Pinpoint the cell where the given text exists, returning its [x, y] midpoint coordinate. 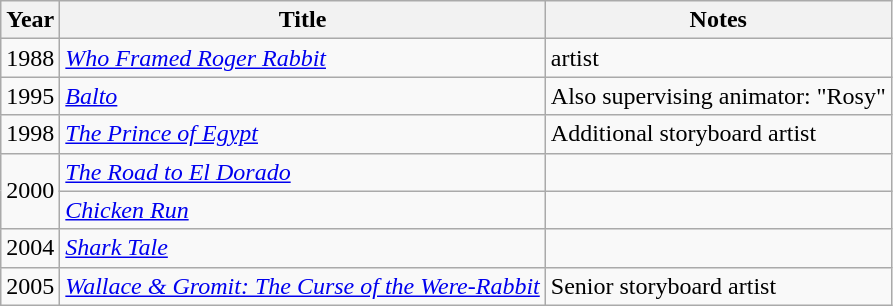
2004 [30, 248]
Wallace & Gromit: The Curse of the Were-Rabbit [302, 286]
Chicken Run [302, 210]
The Prince of Egypt [302, 134]
Year [30, 20]
1995 [30, 96]
2005 [30, 286]
Who Framed Roger Rabbit [302, 58]
Senior storyboard artist [718, 286]
2000 [30, 191]
artist [718, 58]
Title [302, 20]
Notes [718, 20]
Also supervising animator: "Rosy" [718, 96]
1998 [30, 134]
1988 [30, 58]
Balto [302, 96]
Additional storyboard artist [718, 134]
Shark Tale [302, 248]
The Road to El Dorado [302, 172]
